Determine the (X, Y) coordinate at the center of the cell enclosing the given text.  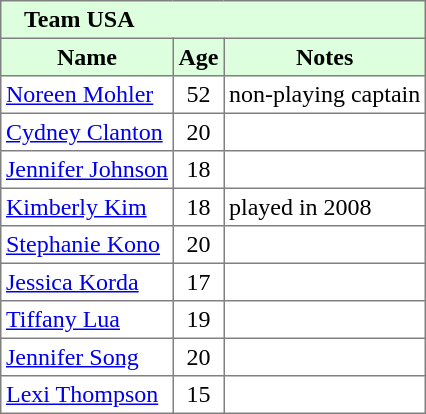
Tiffany Lua (87, 320)
Noreen Mohler (87, 95)
15 (198, 395)
Lexi Thompson (87, 395)
Jessica Korda (87, 282)
Notes (325, 57)
played in 2008 (325, 207)
Age (198, 57)
Cydney Clanton (87, 132)
52 (198, 95)
17 (198, 282)
Name (87, 57)
non-playing captain (325, 95)
Jennifer Song (87, 357)
Team USA (214, 20)
19 (198, 320)
Kimberly Kim (87, 207)
Jennifer Johnson (87, 170)
Stephanie Kono (87, 245)
